Provide the (X, Y) coordinate of the cell's center where the given text is located.  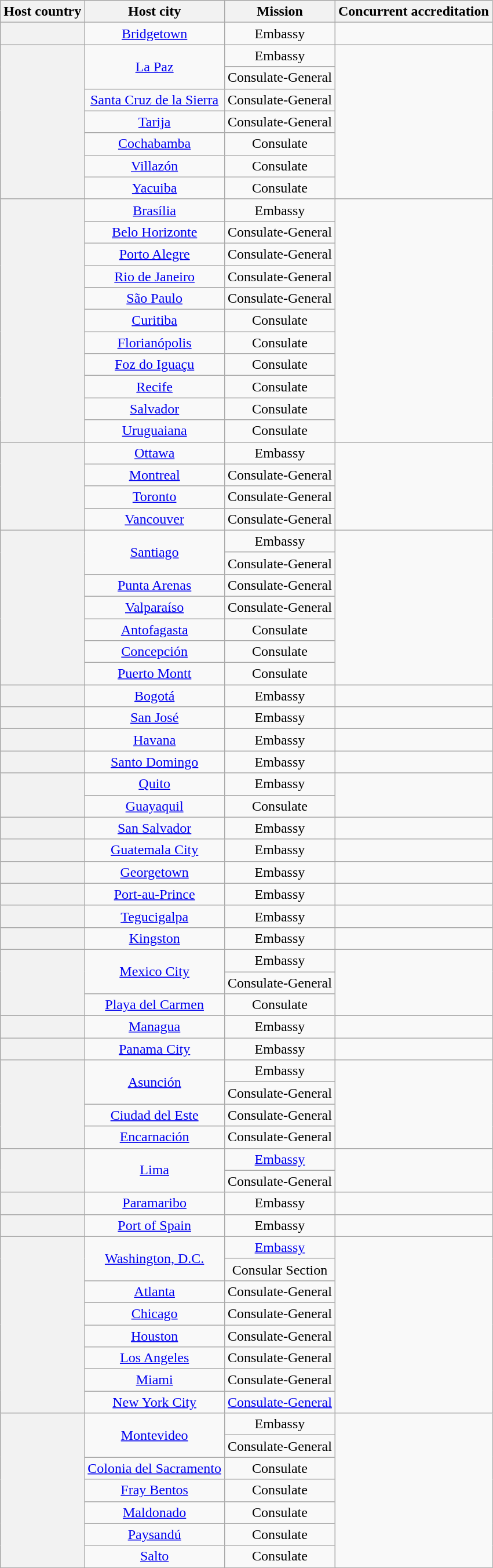
Yacuiba (155, 188)
Maldonado (155, 1512)
Kingston (155, 938)
Montevideo (155, 1435)
San José (155, 718)
Salto (155, 1556)
Bogotá (155, 696)
Montreal (155, 475)
La Paz (155, 67)
Panama City (155, 1049)
Los Angeles (155, 1358)
Recife (155, 387)
Rio de Janeiro (155, 277)
Toronto (155, 497)
Encarnación (155, 1137)
Chicago (155, 1313)
Fray Bentos (155, 1490)
Asunción (155, 1082)
Guayaquil (155, 806)
Mission (279, 12)
Tarija (155, 122)
Vancouver (155, 519)
Uruguaiana (155, 431)
Santiago (155, 552)
Consular Section (279, 1269)
Santo Domingo (155, 762)
Florianópolis (155, 343)
Houston (155, 1335)
San Salvador (155, 828)
São Paulo (155, 299)
Foz do Iguaçu (155, 365)
Santa Cruz de la Sierra (155, 100)
Playa del Carmen (155, 1005)
Havana (155, 740)
Tegucigalpa (155, 916)
Port of Spain (155, 1225)
Guatemala City (155, 850)
Paysandú (155, 1534)
Bridgetown (155, 34)
Salvador (155, 409)
Valparaíso (155, 607)
Miami (155, 1380)
Concurrent accreditation (414, 12)
Georgetown (155, 872)
Punta Arenas (155, 585)
Managua (155, 1027)
Host city (155, 12)
Antofagasta (155, 629)
Curitiba (155, 321)
Ottawa (155, 453)
Villazón (155, 166)
Colonia del Sacramento (155, 1468)
Belo Horizonte (155, 232)
Port-au-Prince (155, 894)
Brasília (155, 210)
Mexico City (155, 971)
Porto Alegre (155, 254)
Host country (43, 12)
Paramaribo (155, 1203)
Puerto Montt (155, 674)
Quito (155, 784)
Concepción (155, 652)
Ciudad del Este (155, 1115)
New York City (155, 1402)
Cochabamba (155, 144)
Washington, D.C. (155, 1258)
Lima (155, 1170)
Atlanta (155, 1291)
